Provide the (x, y) coordinate of the cell's center where the given text is located.  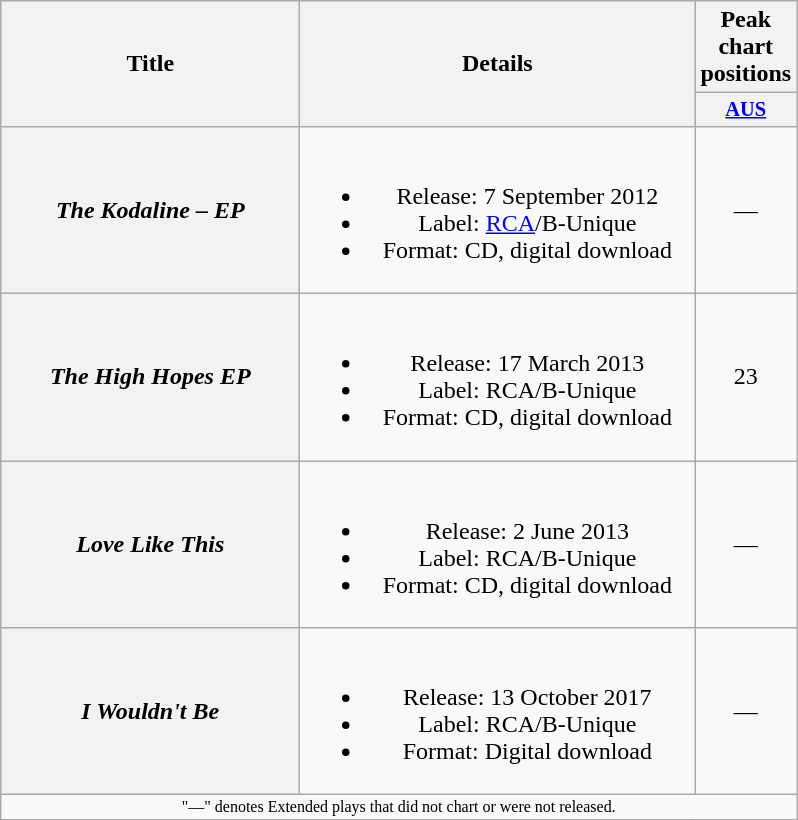
I Wouldn't Be (150, 712)
The High Hopes EP (150, 378)
Release: 7 September 2012Label: RCA/B-UniqueFormat: CD, digital download (498, 210)
Title (150, 64)
Release: 2 June 2013Label: RCA/B-UniqueFormat: CD, digital download (498, 544)
"—" denotes Extended plays that did not chart or were not released. (399, 807)
Release: 13 October 2017Label: RCA/B-UniqueFormat: Digital download (498, 712)
AUS (746, 110)
Details (498, 64)
Peakchartpositions (746, 47)
The Kodaline – EP (150, 210)
Love Like This (150, 544)
Release: 17 March 2013Label: RCA/B-UniqueFormat: CD, digital download (498, 378)
23 (746, 378)
